Capture the cell that displays the provided text and extract its [X, Y] central coordinate. 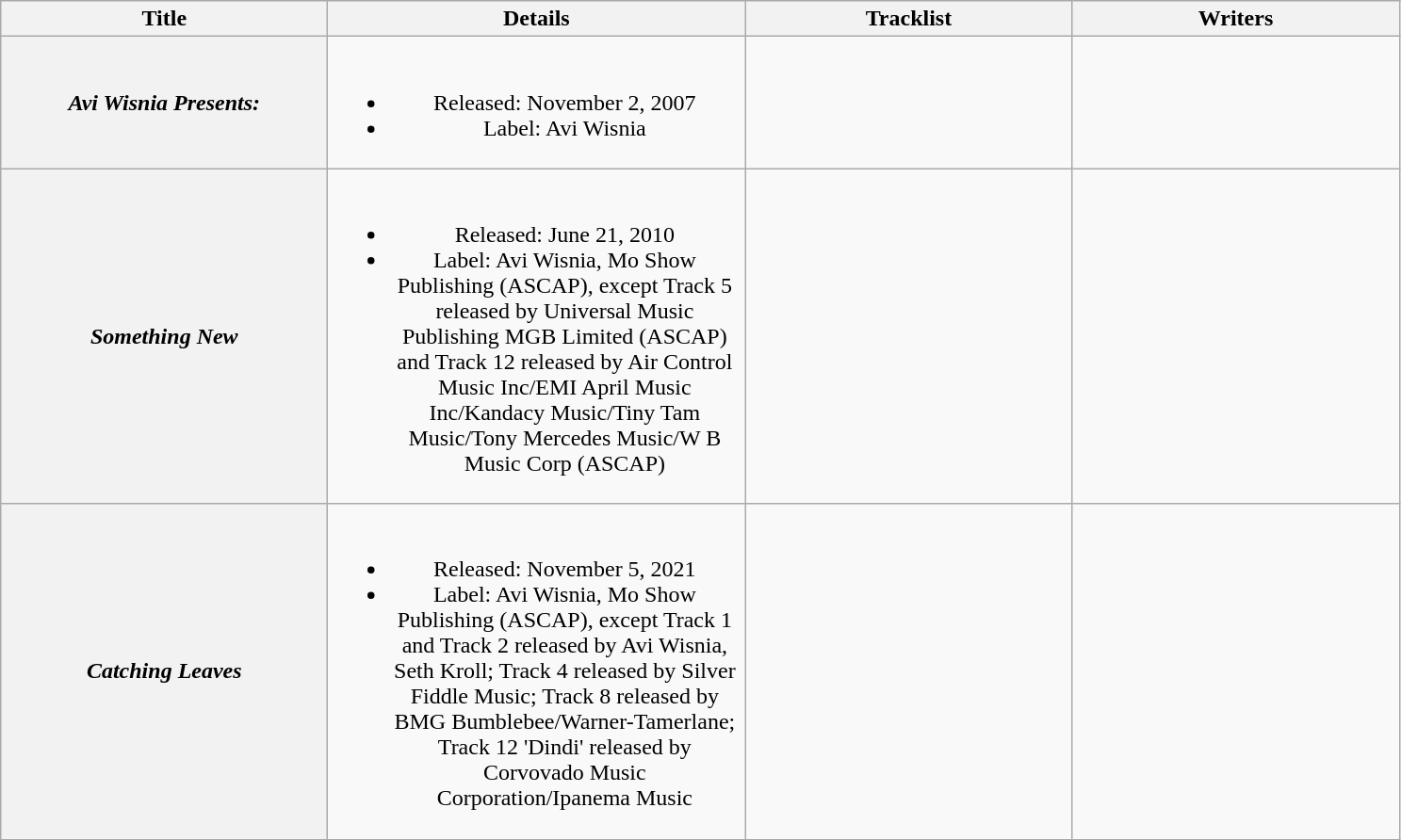
Details [537, 19]
Title [164, 19]
Released: November 2, 2007Label: Avi Wisnia [537, 103]
Tracklist [908, 19]
Avi Wisnia Presents: [164, 103]
Catching Leaves [164, 671]
Something New [164, 336]
Writers [1236, 19]
